Detect which cell encompasses the target text, then output its [X, Y] center coordinate. 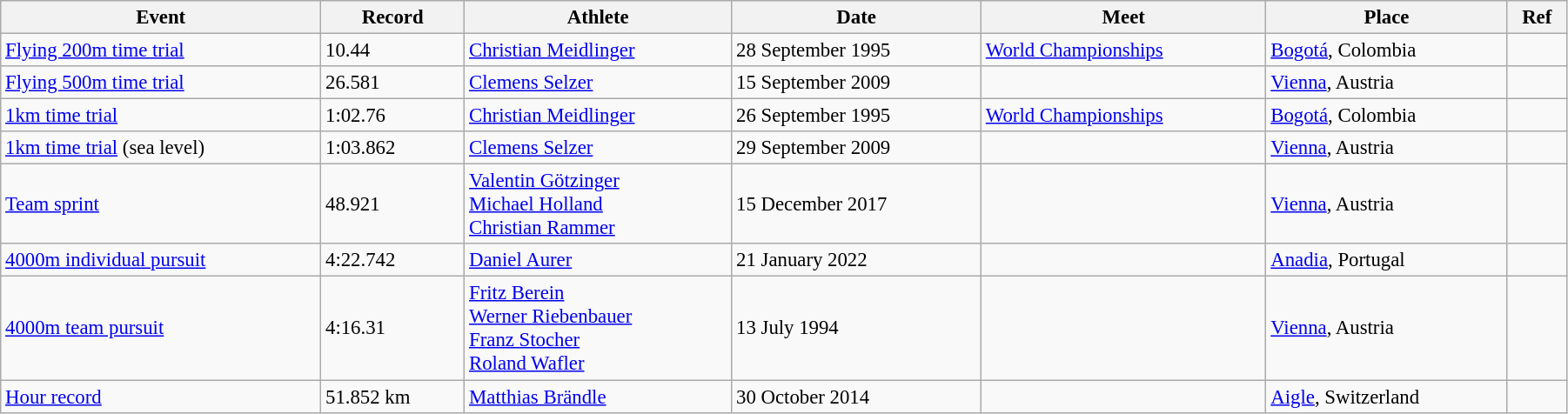
4:22.742 [393, 260]
21 January 2022 [856, 260]
4:16.31 [393, 329]
Flying 200m time trial [161, 50]
Fritz BereinWerner RiebenbauerFranz StocherRoland Wafler [599, 329]
Hour record [161, 397]
Matthias Brändle [599, 397]
4000m individual pursuit [161, 260]
Date [856, 17]
1km time trial [161, 116]
26 September 1995 [856, 116]
4000m team pursuit [161, 329]
1:02.76 [393, 116]
Aigle, Switzerland [1387, 397]
Valentin GötzingerMichael HollandChristian Rammer [599, 204]
30 October 2014 [856, 397]
Ref [1537, 17]
Team sprint [161, 204]
1km time trial (sea level) [161, 148]
1:03.862 [393, 148]
26.581 [393, 83]
Meet [1122, 17]
29 September 2009 [856, 148]
Event [161, 17]
48.921 [393, 204]
13 July 1994 [856, 329]
15 December 2017 [856, 204]
28 September 1995 [856, 50]
10.44 [393, 50]
Flying 500m time trial [161, 83]
Place [1387, 17]
15 September 2009 [856, 83]
Athlete [599, 17]
Record [393, 17]
Anadia, Portugal [1387, 260]
51.852 km [393, 397]
Daniel Aurer [599, 260]
